Determine the (X, Y) coordinate at the center of the cell enclosing the given text.  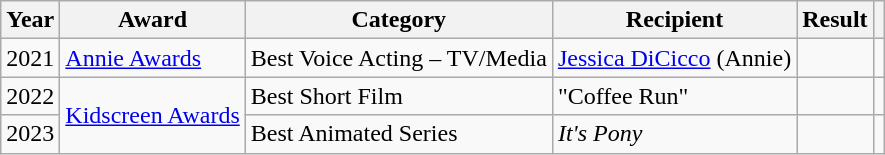
Jessica DiCicco (Annie) (674, 58)
Year (30, 20)
"Coffee Run" (674, 96)
2023 (30, 134)
Result (835, 20)
It's Pony (674, 134)
Category (398, 20)
Award (152, 20)
Best Short Film (398, 96)
Recipient (674, 20)
Best Animated Series (398, 134)
Annie Awards (152, 58)
Kidscreen Awards (152, 115)
Best Voice Acting – TV/Media (398, 58)
2022 (30, 96)
2021 (30, 58)
